Determine the [X, Y] coordinate at the center of the cell enclosing the given text.  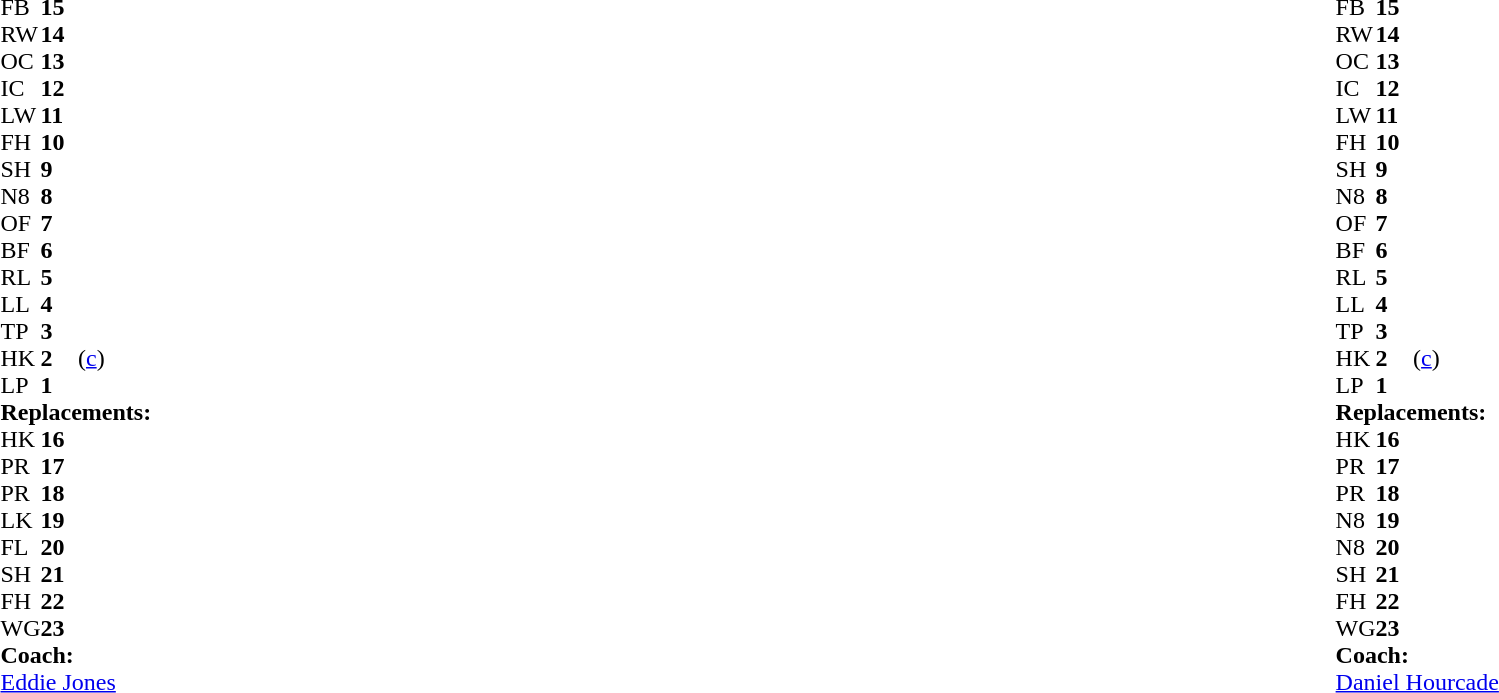
FL [20, 548]
LK [20, 520]
